Pinpoint the cell where the given text exists, returning its [x, y] midpoint coordinate. 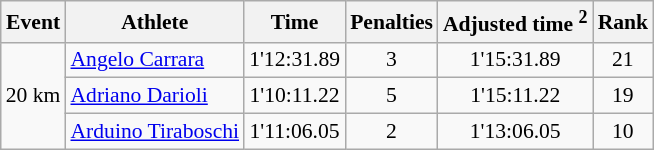
Rank [624, 22]
5 [392, 96]
Arduino Tiraboschi [154, 132]
Event [34, 22]
1'12:31.89 [294, 60]
Adjusted time 2 [516, 22]
Time [294, 22]
1'10:11.22 [294, 96]
20 km [34, 96]
1'13:06.05 [516, 132]
10 [624, 132]
Adriano Darioli [154, 96]
1'15:31.89 [516, 60]
Angelo Carrara [154, 60]
3 [392, 60]
1'11:06.05 [294, 132]
Athlete [154, 22]
1'15:11.22 [516, 96]
Penalties [392, 22]
21 [624, 60]
2 [392, 132]
19 [624, 96]
